Return the (X, Y) coordinate for the center point of the cell that contains the specified text.  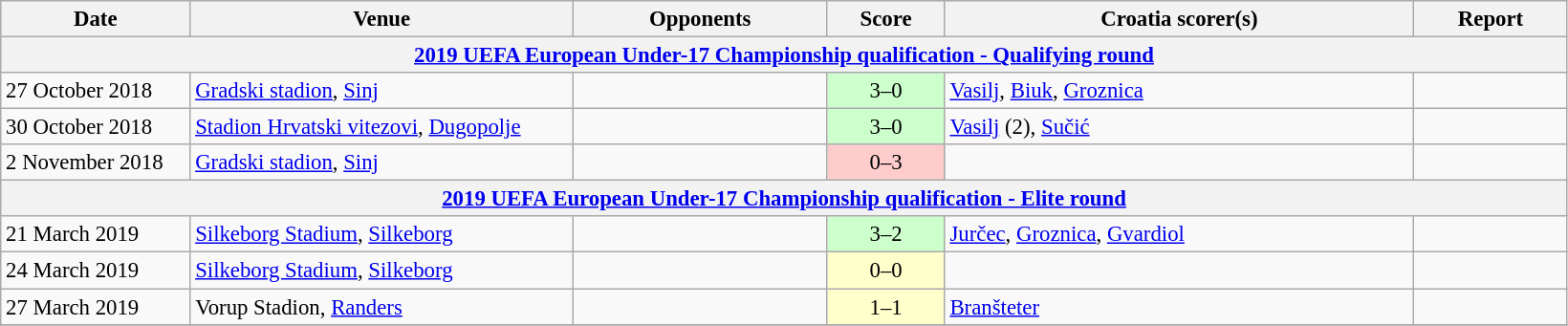
Venue (382, 19)
Croatia scorer(s) (1180, 19)
Stadion Hrvatski vitezovi, Dugopolje (382, 127)
Vorup Stadion, Randers (382, 307)
Branšteter (1180, 307)
21 March 2019 (96, 234)
30 October 2018 (96, 127)
0–3 (885, 163)
2 November 2018 (96, 163)
3–2 (885, 234)
2019 UEFA European Under-17 Championship qualification - Qualifying round (784, 55)
Score (885, 19)
Vasilj (2), Sučić (1180, 127)
0–0 (885, 271)
24 March 2019 (96, 271)
1–1 (885, 307)
27 October 2018 (96, 91)
Opponents (700, 19)
Date (96, 19)
Report (1492, 19)
Vasilj, Biuk, Groznica (1180, 91)
2019 UEFA European Under-17 Championship qualification - Elite round (784, 199)
27 March 2019 (96, 307)
Jurčec, Groznica, Gvardiol (1180, 234)
